For the text-containing cell, return its midpoint in (X, Y) coordinate format. 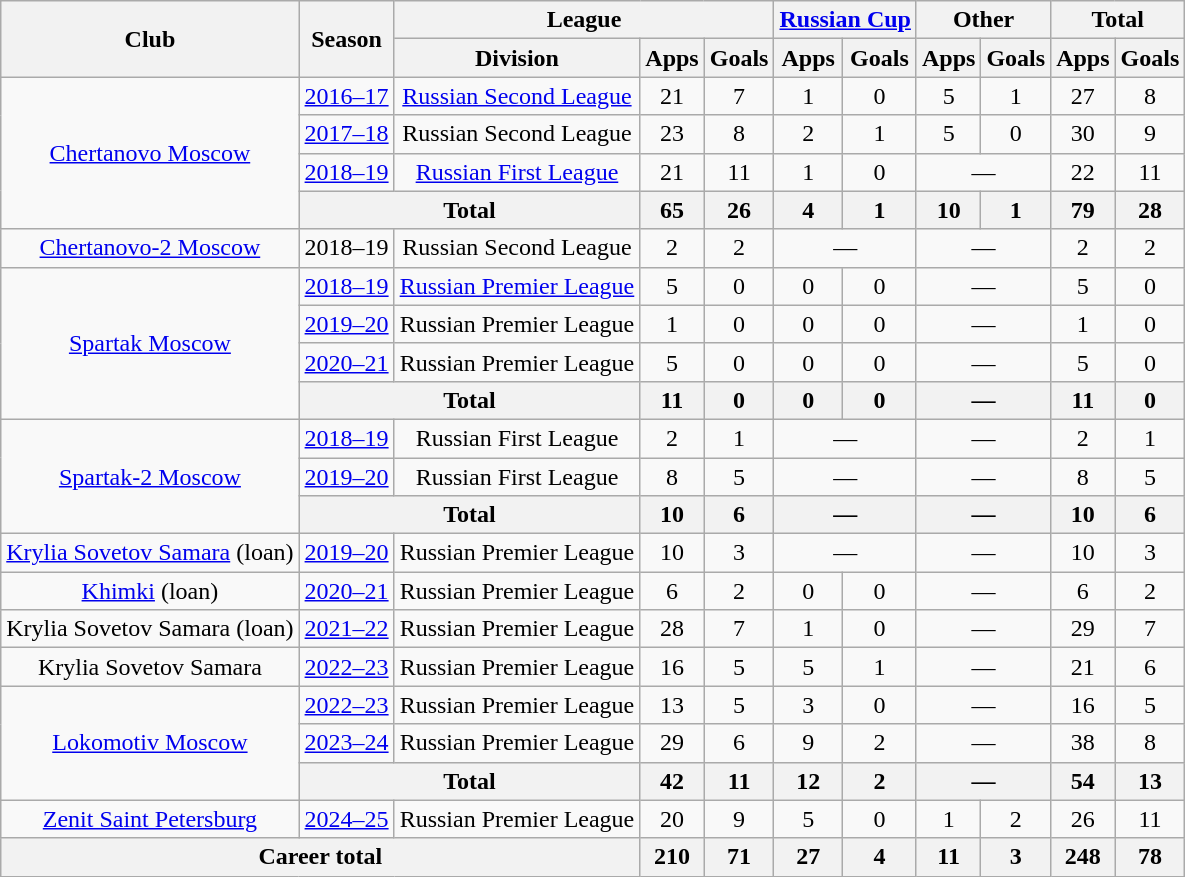
Krylia Sovetov Samara (150, 667)
Division (517, 58)
Career total (320, 857)
2021–22 (346, 629)
Season (346, 39)
Lokomotiv Moscow (150, 743)
210 (672, 857)
Spartak Moscow (150, 343)
Chertanovo-2 Moscow (150, 248)
65 (672, 210)
71 (739, 857)
Russian Cup (845, 20)
Other (983, 20)
Zenit Saint Petersburg (150, 819)
38 (1083, 743)
22 (1083, 172)
42 (672, 781)
20 (672, 819)
12 (808, 781)
Club (150, 39)
30 (1083, 134)
Spartak-2 Moscow (150, 476)
2017–18 (346, 134)
Khimki (loan) (150, 591)
Chertanovo Moscow (150, 153)
78 (1150, 857)
League (584, 20)
79 (1083, 210)
2023–24 (346, 743)
248 (1083, 857)
2016–17 (346, 96)
2024–25 (346, 819)
54 (1083, 781)
23 (672, 134)
